Output the [x, y] coordinate of the center of the cell containing the given text.  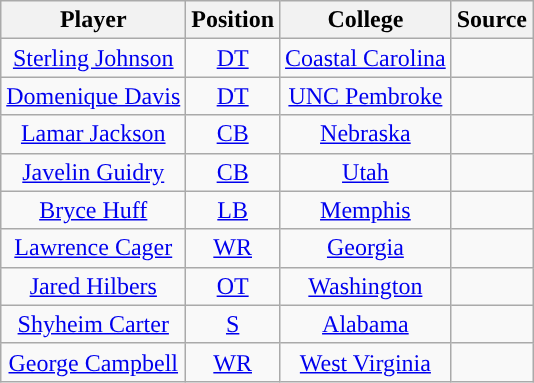
Lawrence Cager [94, 248]
George Campbell [94, 362]
Georgia [366, 248]
Bryce Huff [94, 210]
Sterling Johnson [94, 58]
College [366, 20]
Jared Hilbers [94, 286]
OT [233, 286]
Position [233, 20]
Utah [366, 172]
Shyheim Carter [94, 324]
Source [492, 20]
Nebraska [366, 134]
Memphis [366, 210]
West Virginia [366, 362]
Domenique Davis [94, 96]
UNC Pembroke [366, 96]
Alabama [366, 324]
Javelin Guidry [94, 172]
LB [233, 210]
Lamar Jackson [94, 134]
Player [94, 20]
Washington [366, 286]
S [233, 324]
Coastal Carolina [366, 58]
